Extract the (X, Y) coordinate from the center of the cell holding the provided text.  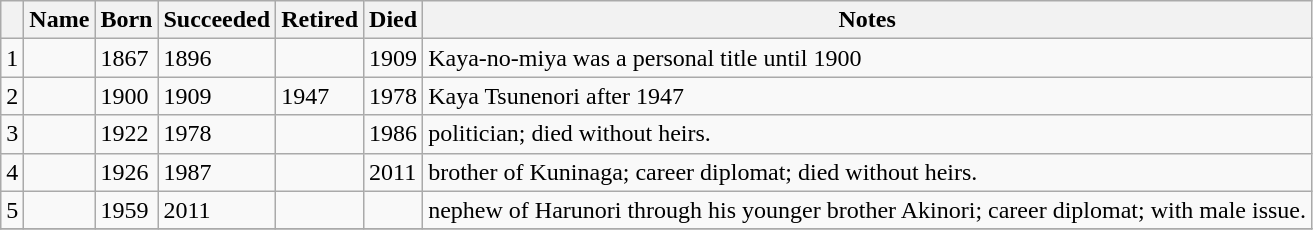
politician; died without heirs. (868, 134)
Succeeded (217, 20)
Name (60, 20)
5 (12, 210)
1986 (394, 134)
1867 (126, 58)
2 (12, 96)
1922 (126, 134)
nephew of Harunori through his younger brother Akinori; career diplomat; with male issue. (868, 210)
Born (126, 20)
3 (12, 134)
Notes (868, 20)
1947 (320, 96)
Retired (320, 20)
1900 (126, 96)
1987 (217, 172)
brother of Kuninaga; career diplomat; died without heirs. (868, 172)
Kaya-no-miya was a personal title until 1900 (868, 58)
1 (12, 58)
4 (12, 172)
Died (394, 20)
Kaya Tsunenori after 1947 (868, 96)
1959 (126, 210)
1896 (217, 58)
1926 (126, 172)
